Search for the cell housing the specified text and yield its [x, y] center coordinate. 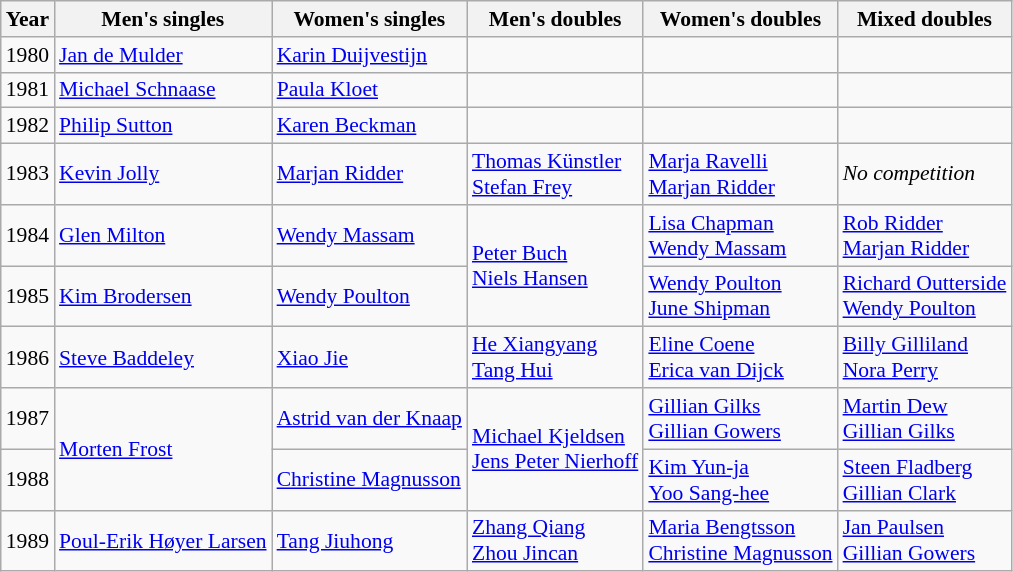
Astrid van der Knaap [370, 418]
Zhang Qiang Zhou Jincan [555, 540]
Glen Milton [163, 236]
1982 [28, 126]
Morten Frost [163, 449]
Mixed doubles [925, 19]
Women's singles [370, 19]
Philip Sutton [163, 126]
Rob Ridder Marjan Ridder [925, 236]
Gillian Gilks Gillian Gowers [740, 418]
Billy Gilliland Nora Perry [925, 358]
Lisa Chapman Wendy Massam [740, 236]
1981 [28, 90]
Wendy Poulton June Shipman [740, 296]
Kim Brodersen [163, 296]
1983 [28, 174]
Jan de Mulder [163, 55]
Wendy Massam [370, 236]
1984 [28, 236]
Kevin Jolly [163, 174]
Christine Magnusson [370, 480]
Eline Coene Erica van Dijck [740, 358]
1989 [28, 540]
Paula Kloet [370, 90]
Steen Fladberg Gillian Clark [925, 480]
Peter Buch Niels Hansen [555, 266]
Wendy Poulton [370, 296]
Xiao Jie [370, 358]
Kim Yun-ja Yoo Sang-hee [740, 480]
1980 [28, 55]
Karen Beckman [370, 126]
Michael Kjeldsen Jens Peter Nierhoff [555, 449]
Men's singles [163, 19]
Marja Ravelli Marjan Ridder [740, 174]
He Xiangyang Tang Hui [555, 358]
Steve Baddeley [163, 358]
1985 [28, 296]
Karin Duijvestijn [370, 55]
Men's doubles [555, 19]
Marjan Ridder [370, 174]
Year [28, 19]
Martin Dew Gillian Gilks [925, 418]
Poul-Erik Høyer Larsen [163, 540]
1987 [28, 418]
1986 [28, 358]
Women's doubles [740, 19]
Michael Schnaase [163, 90]
Richard Outterside Wendy Poulton [925, 296]
No competition [925, 174]
Jan Paulsen Gillian Gowers [925, 540]
Thomas Künstler Stefan Frey [555, 174]
Maria Bengtsson Christine Magnusson [740, 540]
1988 [28, 480]
Tang Jiuhong [370, 540]
